For the text-containing cell, return its midpoint in [x, y] coordinate format. 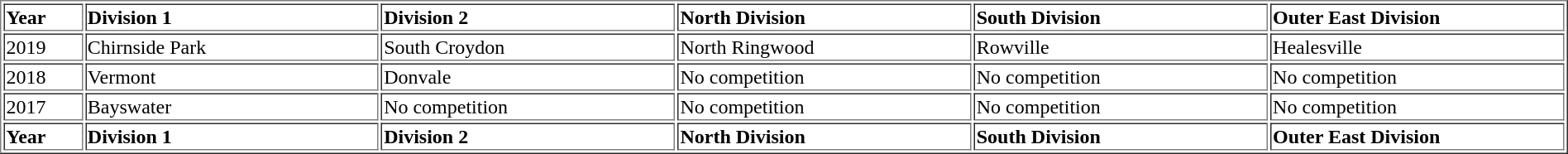
Vermont [232, 76]
2018 [43, 76]
2017 [43, 106]
Donvale [528, 76]
South Croydon [528, 46]
2019 [43, 46]
Healesville [1417, 46]
Bayswater [232, 106]
Chirnside Park [232, 46]
North Ringwood [824, 46]
Rowville [1121, 46]
